Detect which cell encompasses the target text, then output its (x, y) center coordinate. 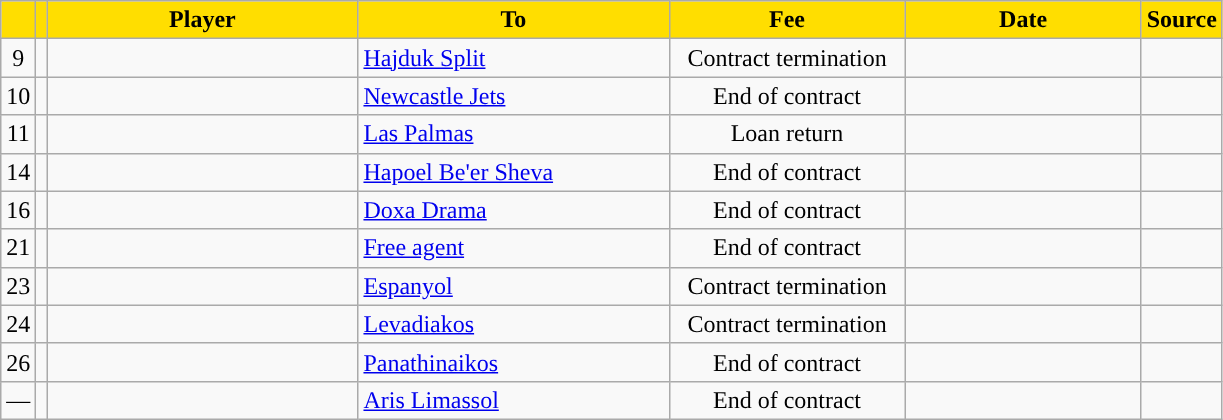
16 (18, 210)
— (18, 400)
14 (18, 172)
Las Palmas (514, 134)
26 (18, 362)
Newcastle Jets (514, 96)
Fee (787, 20)
Aris Limassol (514, 400)
Loan return (787, 134)
Levadiakos (514, 324)
Hajduk Split (514, 58)
11 (18, 134)
Source (1182, 20)
Date (1023, 20)
Player (202, 20)
23 (18, 286)
Panathinaikos (514, 362)
10 (18, 96)
9 (18, 58)
Doxa Drama (514, 210)
To (514, 20)
Free agent (514, 248)
24 (18, 324)
Hapoel Be'er Sheva (514, 172)
21 (18, 248)
Espanyol (514, 286)
